Provide the (X, Y) coordinate of the cell's center where the given text is located.  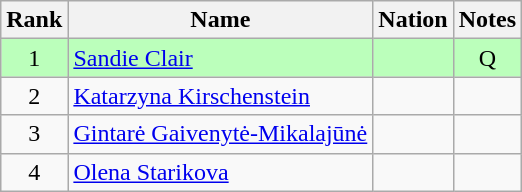
1 (34, 58)
Gintarė Gaivenytė-Mikalajūnė (220, 134)
Olena Starikova (220, 172)
Q (487, 58)
Katarzyna Kirschenstein (220, 96)
Name (220, 20)
3 (34, 134)
Nation (413, 20)
4 (34, 172)
Rank (34, 20)
Sandie Clair (220, 58)
2 (34, 96)
Notes (487, 20)
